Detect which cell encompasses the target text, then output its (x, y) center coordinate. 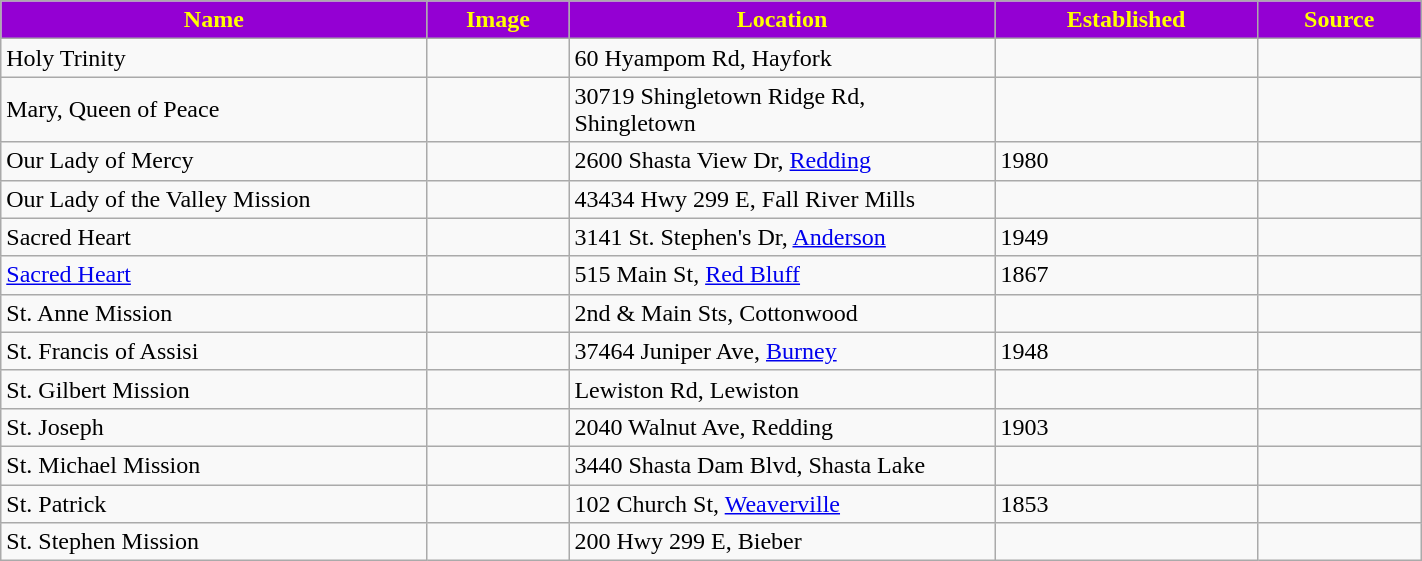
2600 Shasta View Dr, Redding (782, 161)
St. Michael Mission (214, 465)
Holy Trinity (214, 58)
Lewiston Rd, Lewiston (782, 389)
Our Lady of Mercy (214, 161)
60 Hyampom Rd, Hayfork (782, 58)
St. Joseph (214, 427)
Image (498, 20)
102 Church St, Weaverville (782, 503)
St. Francis of Assisi (214, 351)
Location (782, 20)
1949 (1126, 237)
1903 (1126, 427)
Our Lady of the Valley Mission (214, 199)
1867 (1126, 275)
Source (1339, 20)
37464 Juniper Ave, Burney (782, 351)
St. Patrick (214, 503)
Mary, Queen of Peace (214, 110)
200 Hwy 299 E, Bieber (782, 542)
3141 St. Stephen's Dr, Anderson (782, 237)
Established (1126, 20)
2nd & Main Sts, Cottonwood (782, 313)
St. Gilbert Mission (214, 389)
1980 (1126, 161)
43434 Hwy 299 E, Fall River Mills (782, 199)
St. Stephen Mission (214, 542)
515 Main St, Red Bluff (782, 275)
3440 Shasta Dam Blvd, Shasta Lake (782, 465)
30719 Shingletown Ridge Rd, Shingletown (782, 110)
1948 (1126, 351)
1853 (1126, 503)
2040 Walnut Ave, Redding (782, 427)
St. Anne Mission (214, 313)
Name (214, 20)
